Locate the cell with the specified text and output its (X, Y) center coordinate. 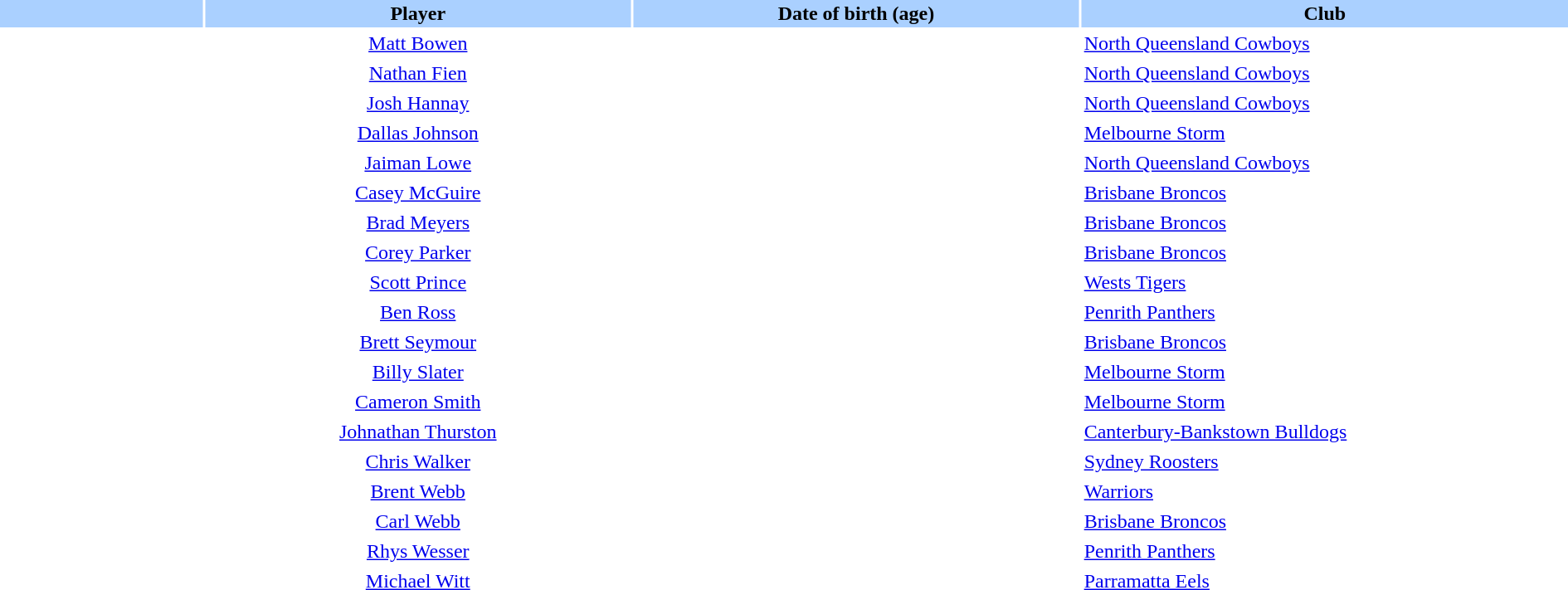
Cameron Smith (418, 402)
Brent Webb (418, 491)
Canterbury-Bankstown Bulldogs (1325, 432)
Date of birth (age) (856, 13)
Casey McGuire (418, 193)
Nathan Fien (418, 73)
Club (1325, 13)
Jaiman Lowe (418, 163)
Josh Hannay (418, 103)
Rhys Wesser (418, 551)
Billy Slater (418, 372)
Wests Tigers (1325, 282)
Chris Walker (418, 461)
Ben Ross (418, 312)
Matt Bowen (418, 43)
Player (418, 13)
Scott Prince (418, 282)
Johnathan Thurston (418, 432)
Warriors (1325, 491)
Sydney Roosters (1325, 461)
Dallas Johnson (418, 133)
Brett Seymour (418, 342)
Carl Webb (418, 521)
Brad Meyers (418, 222)
Corey Parker (418, 252)
